Detect which cell encompasses the target text, then output its (X, Y) center coordinate. 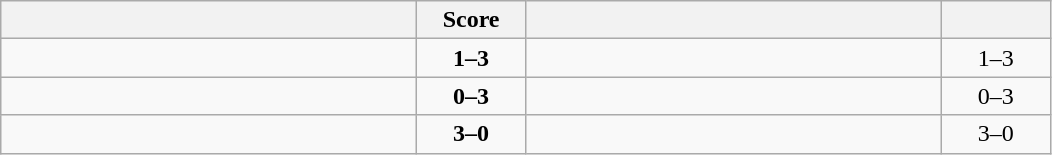
Score (472, 20)
